From the cell containing the given text, extract its center point as [X, Y] coordinate. 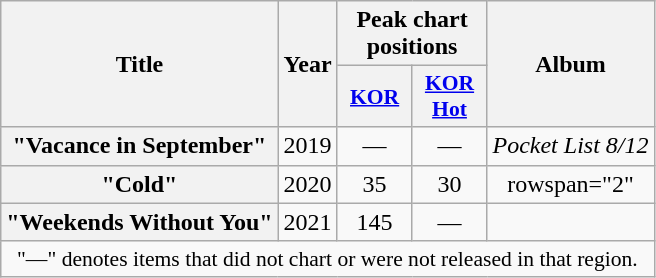
2021 [308, 222]
"—" denotes items that did not chart or were not released in that region. [328, 259]
30 [450, 184]
"Weekends Without You" [140, 222]
145 [374, 222]
2019 [308, 146]
KORHot [450, 96]
2020 [308, 184]
KOR [374, 96]
rowspan="2" [570, 184]
Peak chart positions [412, 34]
Album [570, 64]
Title [140, 64]
Pocket List 8/12 [570, 146]
35 [374, 184]
Year [308, 64]
"Vacance in September" [140, 146]
"Cold" [140, 184]
